Determine the (x, y) coordinate at the center of the cell enclosing the given text.  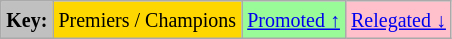
Relegated ↓ (398, 20)
Key: (27, 20)
Premiers / Champions (148, 20)
Promoted ↑ (294, 20)
